Provide the [X, Y] coordinate of the cell's center where the given text is located.  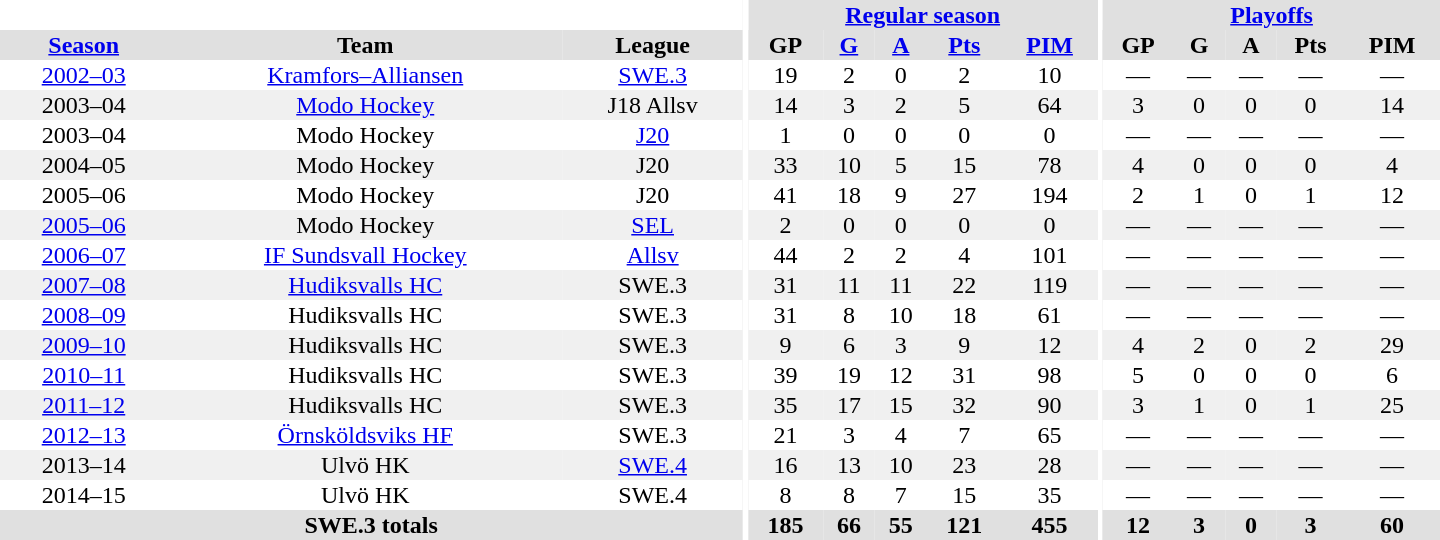
119 [1050, 285]
65 [1050, 435]
78 [1050, 165]
2010–11 [84, 375]
23 [964, 465]
2014–15 [84, 495]
17 [849, 405]
2011–12 [84, 405]
25 [1392, 405]
SEL [652, 225]
61 [1050, 315]
27 [964, 195]
2007–08 [84, 285]
60 [1392, 525]
Playoffs [1272, 15]
121 [964, 525]
League [652, 45]
16 [786, 465]
64 [1050, 105]
66 [849, 525]
2009–10 [84, 345]
21 [786, 435]
39 [786, 375]
Örnsköldsviks HF [365, 435]
2013–14 [84, 465]
Regular season [922, 15]
Allsv [652, 255]
2002–03 [84, 75]
Kramfors–Alliansen [365, 75]
2006–07 [84, 255]
28 [1050, 465]
194 [1050, 195]
2012–13 [84, 435]
IF Sundsvall Hockey [365, 255]
13 [849, 465]
55 [901, 525]
22 [964, 285]
32 [964, 405]
33 [786, 165]
455 [1050, 525]
2004–05 [84, 165]
J18 Allsv [652, 105]
44 [786, 255]
185 [786, 525]
41 [786, 195]
2008–09 [84, 315]
98 [1050, 375]
Season [84, 45]
29 [1392, 345]
90 [1050, 405]
SWE.3 totals [371, 525]
Team [365, 45]
101 [1050, 255]
